Pinpoint the cell where the given text exists, returning its (X, Y) midpoint coordinate. 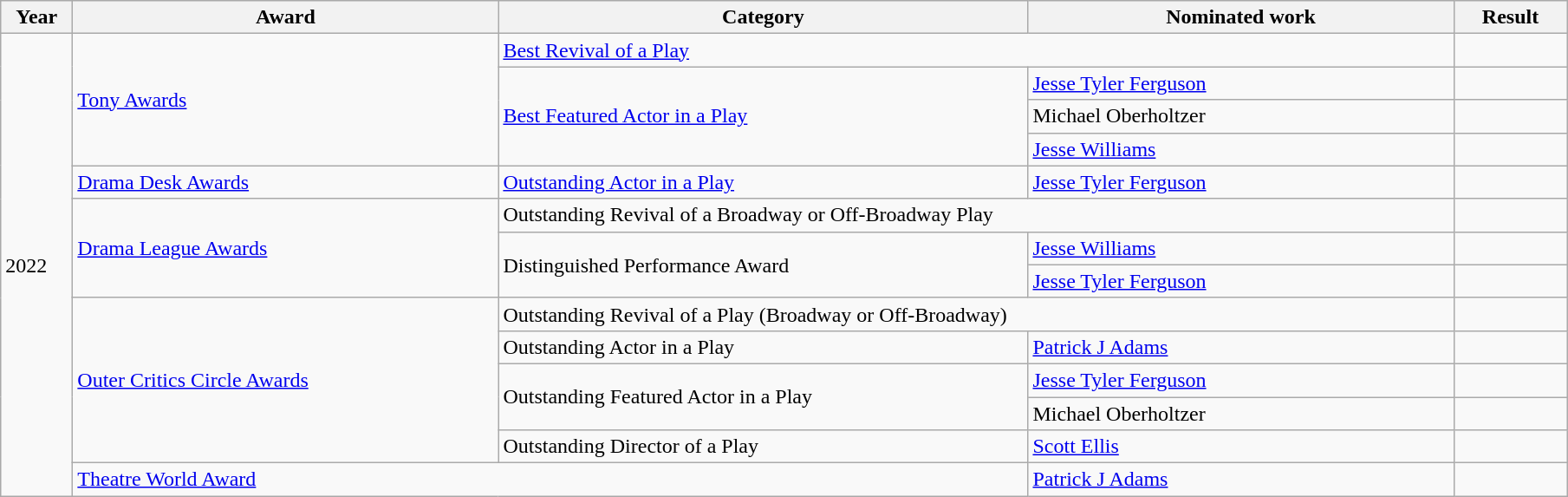
2022 (36, 265)
Year (36, 17)
Tony Awards (286, 100)
Outstanding Revival of a Play (Broadway or Off-Broadway) (976, 314)
Outstanding Featured Actor in a Play (763, 396)
Category (763, 17)
Drama Desk Awards (286, 182)
Outstanding Revival of a Broadway or Off-Broadway Play (976, 215)
Best Featured Actor in a Play (763, 116)
Best Revival of a Play (976, 50)
Nominated work (1241, 17)
Drama League Awards (286, 248)
Result (1510, 17)
Outer Critics Circle Awards (286, 380)
Outstanding Director of a Play (763, 447)
Theatre World Award (550, 480)
Award (286, 17)
Distinguished Performance Award (763, 265)
Scott Ellis (1241, 447)
